Search for the cell housing the specified text and yield its (x, y) center coordinate. 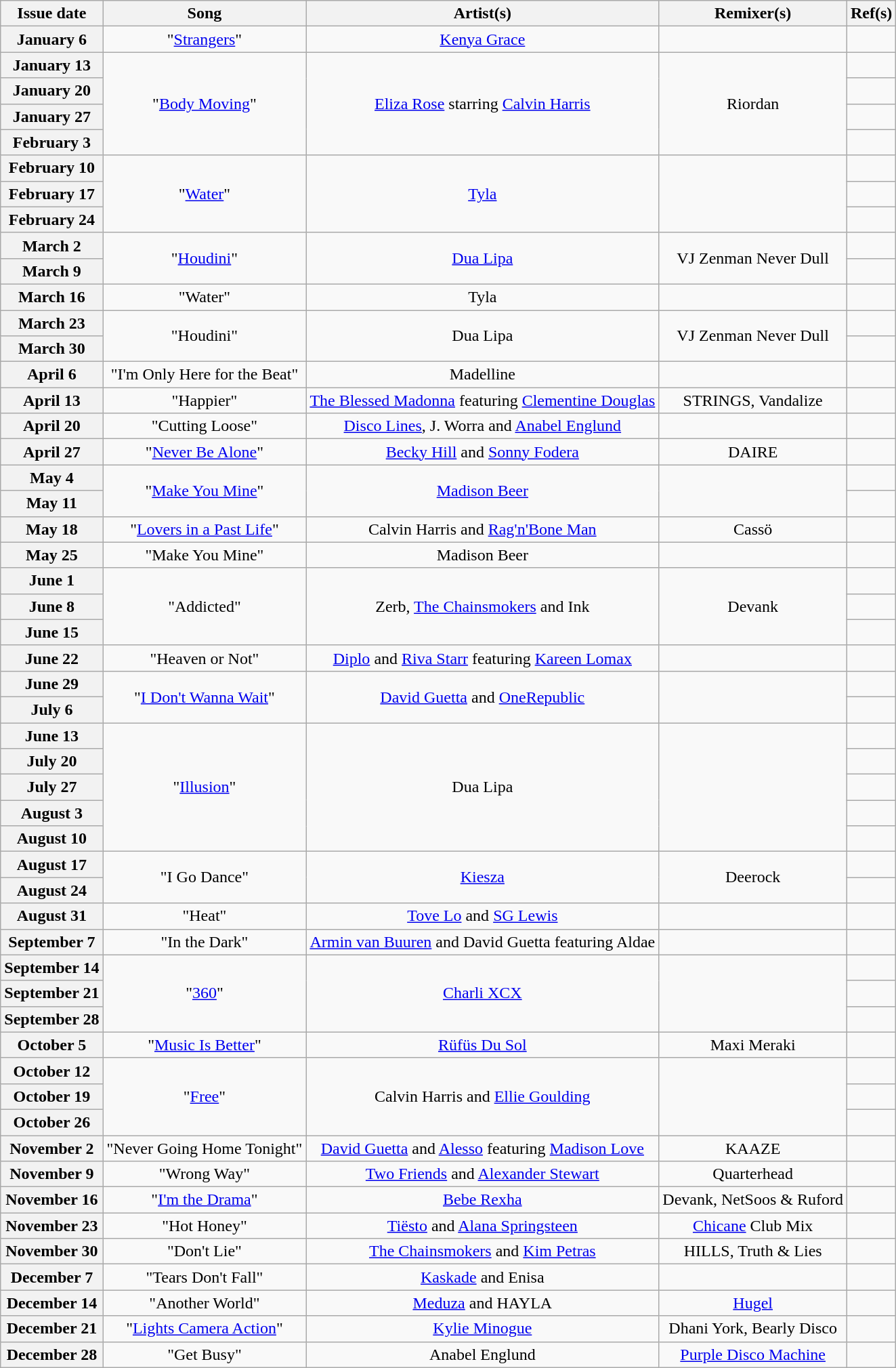
Kenya Grace (482, 39)
"Free" (205, 1096)
December 21 (51, 1329)
January 20 (51, 91)
KAAZE (753, 1148)
Becky Hill and Sonny Fodera (482, 452)
August 31 (51, 916)
STRINGS, Vandalize (753, 400)
"Get Busy" (205, 1354)
"Don't Lie" (205, 1251)
August 24 (51, 890)
May 25 (51, 555)
Devank (753, 606)
March 23 (51, 323)
Chicane Club Mix (753, 1226)
Two Friends and Alexander Stewart (482, 1174)
Anabel Englund (482, 1354)
"Illusion" (205, 787)
DAIRE (753, 452)
Dhani York, Bearly Disco (753, 1329)
February 10 (51, 168)
Cassö (753, 529)
March 9 (51, 271)
HILLS, Truth & Lies (753, 1251)
Armin van Buuren and David Guetta featuring Aldae (482, 942)
Meduza and HAYLA (482, 1303)
Calvin Harris and Ellie Goulding (482, 1096)
Charli XCX (482, 993)
September 7 (51, 942)
Issue date (51, 14)
Calvin Harris and Rag'n'Bone Man (482, 529)
Zerb, The Chainsmokers and Ink (482, 606)
"Another World" (205, 1303)
David Guetta and Alesso featuring Madison Love (482, 1148)
December 28 (51, 1354)
November 2 (51, 1148)
September 21 (51, 993)
July 27 (51, 787)
Remixer(s) (753, 14)
"I Go Dance" (205, 877)
Ref(s) (872, 14)
Song (205, 14)
Purple Disco Machine (753, 1354)
June 8 (51, 606)
March 30 (51, 349)
"360" (205, 993)
"Never Going Home Tonight" (205, 1148)
May 11 (51, 503)
December 14 (51, 1303)
Hugel (753, 1303)
"Lovers in a Past Life" (205, 529)
"Tears Don't Fall" (205, 1277)
"Cutting Loose" (205, 426)
November 16 (51, 1200)
"Addicted" (205, 606)
"I Don't Wanna Wait" (205, 697)
Devank, NetSoos & Ruford (753, 1200)
"I'm Only Here for the Beat" (205, 375)
July 6 (51, 709)
April 20 (51, 426)
June 1 (51, 581)
October 5 (51, 1045)
"Lights Camera Action" (205, 1329)
May 18 (51, 529)
August 10 (51, 839)
Kylie Minogue (482, 1329)
"Never Be Alone" (205, 452)
January 27 (51, 117)
Kaskade and Enisa (482, 1277)
May 4 (51, 478)
April 27 (51, 452)
October 19 (51, 1096)
Madelline (482, 375)
February 17 (51, 194)
June 29 (51, 684)
February 3 (51, 142)
April 6 (51, 375)
July 20 (51, 762)
"Wrong Way" (205, 1174)
"Happier" (205, 400)
"Hot Honey" (205, 1226)
November 9 (51, 1174)
January 6 (51, 39)
Eliza Rose starring Calvin Harris (482, 104)
January 13 (51, 65)
Kiesza (482, 877)
Tove Lo and SG Lewis (482, 916)
"Strangers" (205, 39)
The Chainsmokers and Kim Petras (482, 1251)
October 12 (51, 1071)
"I'm the Drama" (205, 1200)
"In the Dark" (205, 942)
Bebe Rexha (482, 1200)
Artist(s) (482, 14)
October 26 (51, 1122)
March 2 (51, 245)
"Heat" (205, 916)
August 3 (51, 813)
August 17 (51, 865)
June 22 (51, 658)
"Music Is Better" (205, 1045)
February 24 (51, 220)
"Heaven or Not" (205, 658)
Quarterhead (753, 1174)
Disco Lines, J. Worra and Anabel Englund (482, 426)
December 7 (51, 1277)
Maxi Meraki (753, 1045)
November 23 (51, 1226)
September 28 (51, 1019)
Riordan (753, 104)
Deerock (753, 877)
Rüfüs Du Sol (482, 1045)
"Body Moving" (205, 104)
November 30 (51, 1251)
April 13 (51, 400)
Tiësto and Alana Springsteen (482, 1226)
June 13 (51, 735)
March 16 (51, 297)
David Guetta and OneRepublic (482, 697)
June 15 (51, 632)
The Blessed Madonna featuring Clementine Douglas (482, 400)
September 14 (51, 968)
Diplo and Riva Starr featuring Kareen Lomax (482, 658)
